Return (x, y) of the center of cell containing provided text 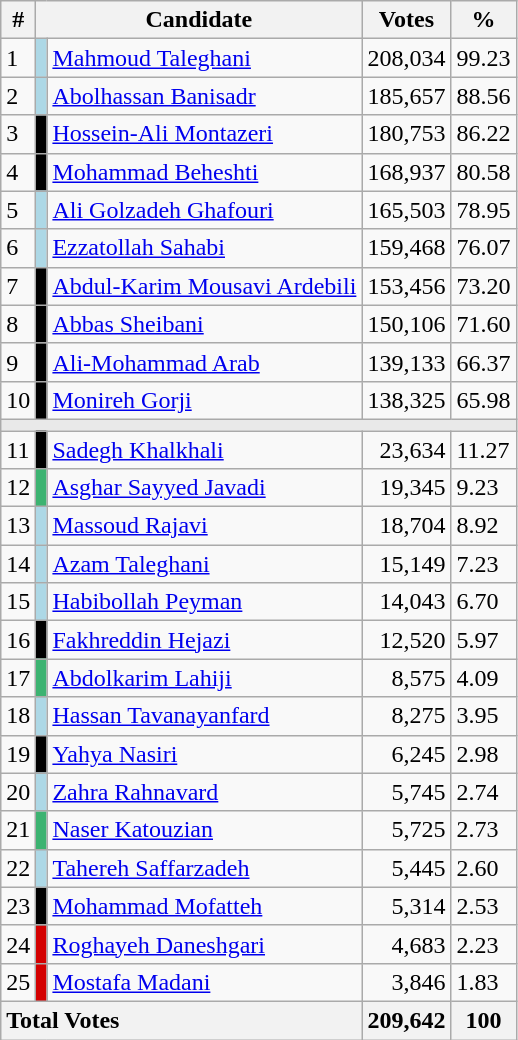
9 (18, 362)
14,043 (406, 602)
180,753 (406, 134)
Mahmoud Taleghani (204, 58)
150,106 (406, 324)
6.70 (484, 602)
% (484, 20)
Hossein-Ali Montazeri (204, 134)
7 (18, 286)
100 (484, 1020)
Hassan Tavanayanfard (204, 716)
Abolhassan Banisadr (204, 96)
10 (18, 400)
15 (18, 602)
Candidate (199, 20)
71.60 (484, 324)
1.83 (484, 982)
165,503 (406, 210)
Mostafa Madani (204, 982)
Abbas Sheibani (204, 324)
Monireh Gorji (204, 400)
Fakhreddin Hejazi (204, 640)
66.37 (484, 362)
23 (18, 906)
21 (18, 830)
138,325 (406, 400)
9.23 (484, 488)
Asghar Sayyed Javadi (204, 488)
2.98 (484, 754)
5,745 (406, 792)
Ali Golzadeh Ghafouri (204, 210)
7.23 (484, 564)
159,468 (406, 248)
5.97 (484, 640)
12 (18, 488)
208,034 (406, 58)
4.09 (484, 678)
8 (18, 324)
Votes (406, 20)
12,520 (406, 640)
22 (18, 868)
168,937 (406, 172)
139,133 (406, 362)
Azam Taleghani (204, 564)
2.23 (484, 944)
17 (18, 678)
2.74 (484, 792)
3,846 (406, 982)
2.60 (484, 868)
2.73 (484, 830)
5,445 (406, 868)
13 (18, 526)
11 (18, 449)
15,149 (406, 564)
6,245 (406, 754)
Mohammad Beheshti (204, 172)
23,634 (406, 449)
185,657 (406, 96)
65.98 (484, 400)
Abdul-Karim Mousavi Ardebili (204, 286)
Ezzatollah Sahabi (204, 248)
4,683 (406, 944)
18 (18, 716)
Roghayeh Daneshgari (204, 944)
5,314 (406, 906)
Tahereh Saffarzadeh (204, 868)
16 (18, 640)
19 (18, 754)
11.27 (484, 449)
5 (18, 210)
Habibollah Peyman (204, 602)
Zahra Rahnavard (204, 792)
73.20 (484, 286)
8,575 (406, 678)
8,275 (406, 716)
4 (18, 172)
86.22 (484, 134)
25 (18, 982)
20 (18, 792)
Naser Katouzian (204, 830)
6 (18, 248)
18,704 (406, 526)
88.56 (484, 96)
3.95 (484, 716)
14 (18, 564)
153,456 (406, 286)
24 (18, 944)
2.53 (484, 906)
19,345 (406, 488)
Mohammad Mofatteh (204, 906)
Abdolkarim Lahiji (204, 678)
99.23 (484, 58)
8.92 (484, 526)
5,725 (406, 830)
Ali-Mohammad Arab (204, 362)
78.95 (484, 210)
80.58 (484, 172)
# (18, 20)
1 (18, 58)
Total Votes (182, 1020)
209,642 (406, 1020)
3 (18, 134)
Yahya Nasiri (204, 754)
Massoud Rajavi (204, 526)
76.07 (484, 248)
Sadegh Khalkhali (204, 449)
2 (18, 96)
